Locate the cell with the specified text and output its [x, y] center coordinate. 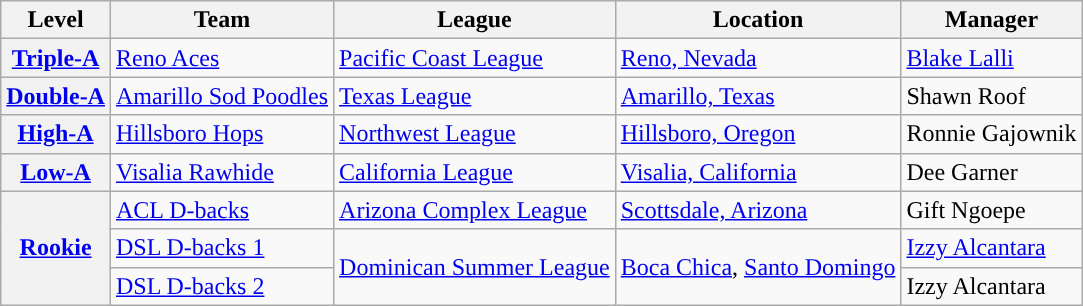
High-A [56, 134]
DSL D-backs 2 [222, 286]
League [475, 20]
Dee Garner [992, 172]
Location [758, 20]
California League [475, 172]
Hillsboro, Oregon [758, 134]
DSL D-backs 1 [222, 248]
Dominican Summer League [475, 267]
Boca Chica, Santo Domingo [758, 267]
ACL D-backs [222, 210]
Team [222, 20]
Low-A [56, 172]
Visalia, California [758, 172]
Triple-A [56, 58]
Arizona Complex League [475, 210]
Level [56, 20]
Reno, Nevada [758, 58]
Pacific Coast League [475, 58]
Ronnie Gajownik [992, 134]
Shawn Roof [992, 96]
Rookie [56, 248]
Blake Lalli [992, 58]
Texas League [475, 96]
Gift Ngoepe [992, 210]
Amarillo Sod Poodles [222, 96]
Scottsdale, Arizona [758, 210]
Visalia Rawhide [222, 172]
Double-A [56, 96]
Amarillo, Texas [758, 96]
Reno Aces [222, 58]
Hillsboro Hops [222, 134]
Manager [992, 20]
Northwest League [475, 134]
